Return (X, Y) of the center of cell containing provided text 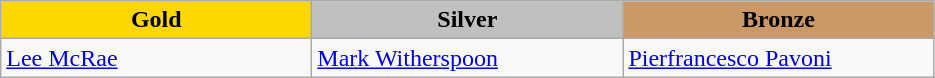
Pierfrancesco Pavoni (778, 58)
Gold (156, 20)
Lee McRae (156, 58)
Bronze (778, 20)
Mark Witherspoon (468, 58)
Silver (468, 20)
